Identify which cell holds the provided text, then report its [X, Y] central coordinate. 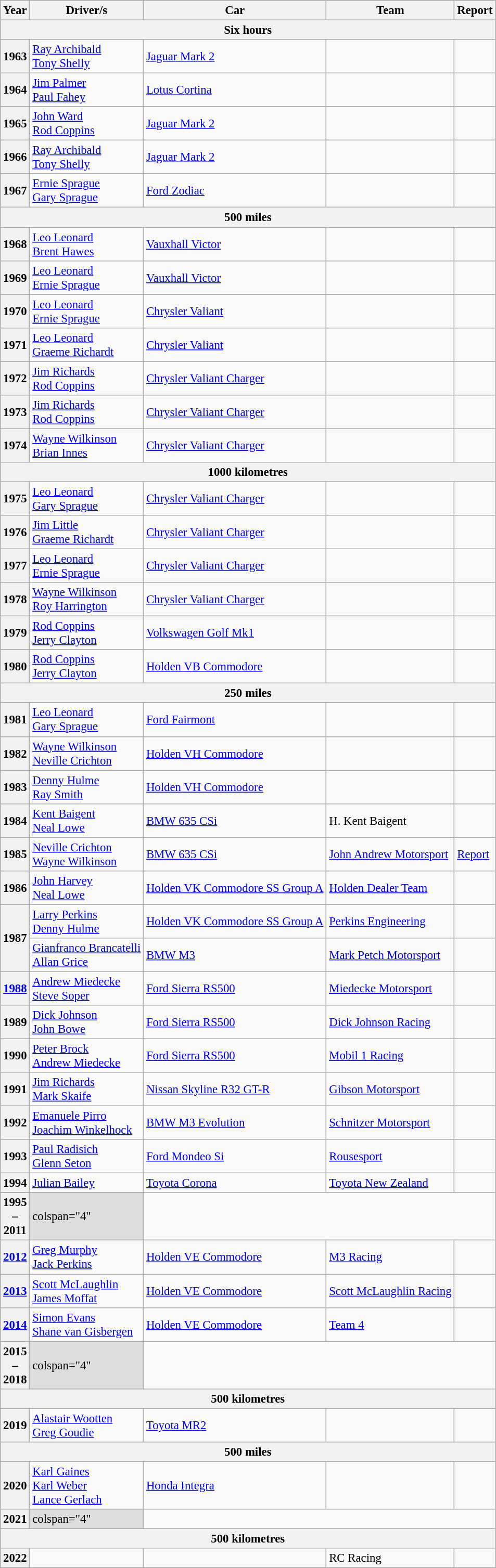
1000 kilometres [248, 472]
2022 [15, 1558]
Toyota New Zealand [390, 1183]
1966 [15, 157]
John Harvey Neal Lowe [86, 888]
1974 [15, 445]
250 miles [248, 693]
1995–2011 [15, 1217]
Ford Mondeo Si [235, 1157]
1987 [15, 938]
1979 [15, 633]
1963 [15, 56]
1991 [15, 1089]
Alastair Wootten Greg Goudie [86, 1425]
1982 [15, 753]
1992 [15, 1123]
1972 [15, 379]
Dick Johnson John Bowe [86, 1022]
1985 [15, 854]
Gianfranco Brancatelli Allan Grice [86, 955]
1965 [15, 124]
1971 [15, 344]
Dick Johnson Racing [390, 1022]
1981 [15, 720]
BMW M3 Evolution [235, 1123]
Wayne Wilkinson Neville Crichton [86, 753]
Nissan Skyline R32 GT-R [235, 1089]
1983 [15, 787]
1975 [15, 498]
RC Racing [390, 1558]
1977 [15, 566]
John Ward Rod Coppins [86, 124]
Holden Dealer Team [390, 888]
1990 [15, 1056]
Kent Baigent Neal Lowe [86, 821]
Mobil 1 Racing [390, 1056]
Year [15, 10]
1976 [15, 533]
Honda Integra [235, 1485]
2020 [15, 1485]
2019 [15, 1425]
John Andrew Motorsport [390, 854]
1973 [15, 412]
2015–2018 [15, 1365]
Simon Evans Shane van Gisbergen [86, 1324]
Karl Gaines Karl Weber Lance Gerlach [86, 1485]
2021 [15, 1519]
1986 [15, 888]
Scott McLaughlin Racing [390, 1291]
Jim Palmer Paul Fahey [86, 90]
Paul Radisich Glenn Seton [86, 1157]
Denny Hulme Ray Smith [86, 787]
Leo Leonard Brent Hawes [86, 244]
2014 [15, 1324]
2013 [15, 1291]
Greg Murphy Jack Perkins [86, 1258]
Julian Bailey [86, 1183]
Volkswagen Golf Mk1 [235, 633]
1980 [15, 667]
1993 [15, 1157]
Toyota MR2 [235, 1425]
Ford Zodiac [235, 190]
Toyota Corona [235, 1183]
Driver/s [86, 10]
Leo Leonard Graeme Richardt [86, 344]
Jim Richards Mark Skaife [86, 1089]
1970 [15, 311]
Wayne Wilkinson Brian Innes [86, 445]
Schnitzer Motorsport [390, 1123]
Gibson Motorsport [390, 1089]
M3 Racing [390, 1258]
Mark Petch Motorsport [390, 955]
1989 [15, 1022]
1968 [15, 244]
Ford Fairmont [235, 720]
Scott McLaughlin James Moffat [86, 1291]
Peter Brock Andrew Miedecke [86, 1056]
Andrew Miedecke Steve Soper [86, 988]
Wayne Wilkinson Roy Harrington [86, 599]
Team 4 [390, 1324]
1984 [15, 821]
Perkins Engineering [390, 922]
1994 [15, 1183]
Larry Perkins Denny Hulme [86, 922]
Jim Little Graeme Richardt [86, 533]
1969 [15, 278]
Emanuele Pirro Joachim Winkelhock [86, 1123]
Neville Crichton Wayne Wilkinson [86, 854]
Team [390, 10]
1978 [15, 599]
1967 [15, 190]
1988 [15, 988]
Six hours [248, 30]
Ernie Sprague Gary Sprague [86, 190]
BMW M3 [235, 955]
Car [235, 10]
1964 [15, 90]
H. Kent Baigent [390, 821]
Holden VB Commodore [235, 667]
2012 [15, 1258]
Lotus Cortina [235, 90]
Rousesport [390, 1157]
Miedecke Motorsport [390, 988]
